Scan for the cell matching the given text and deliver its [X, Y] coordinate at center. 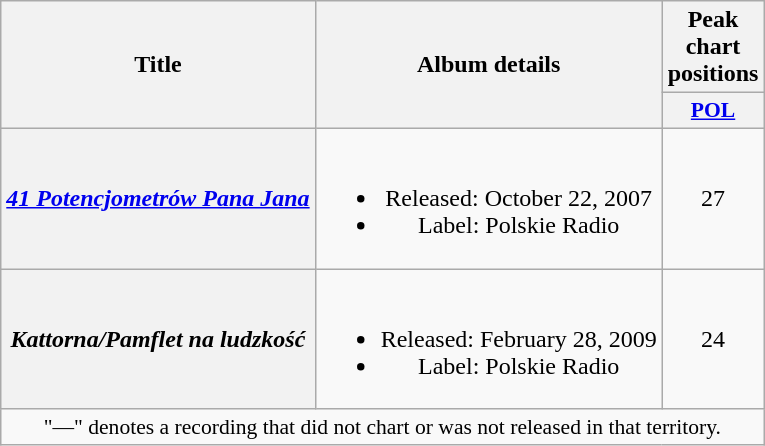
41 Potencjometrów Pana Jana [158, 198]
24 [713, 338]
Released: February 28, 2009Label: Polskie Radio [488, 338]
"—" denotes a recording that did not chart or was not released in that territory. [382, 427]
POL [713, 111]
Title [158, 65]
27 [713, 198]
Kattorna/Pamflet na ludzkość [158, 338]
Released: October 22, 2007Label: Polskie Radio [488, 198]
Album details [488, 65]
Peak chart positions [713, 47]
